Identify which cell holds the provided text, then report its (x, y) central coordinate. 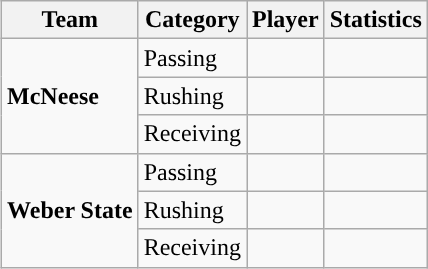
Player (285, 20)
Statistics (376, 20)
Category (192, 20)
Team (70, 20)
Weber State (70, 210)
McNeese (70, 96)
